From the cell containing the given text, extract its center point as [X, Y] coordinate. 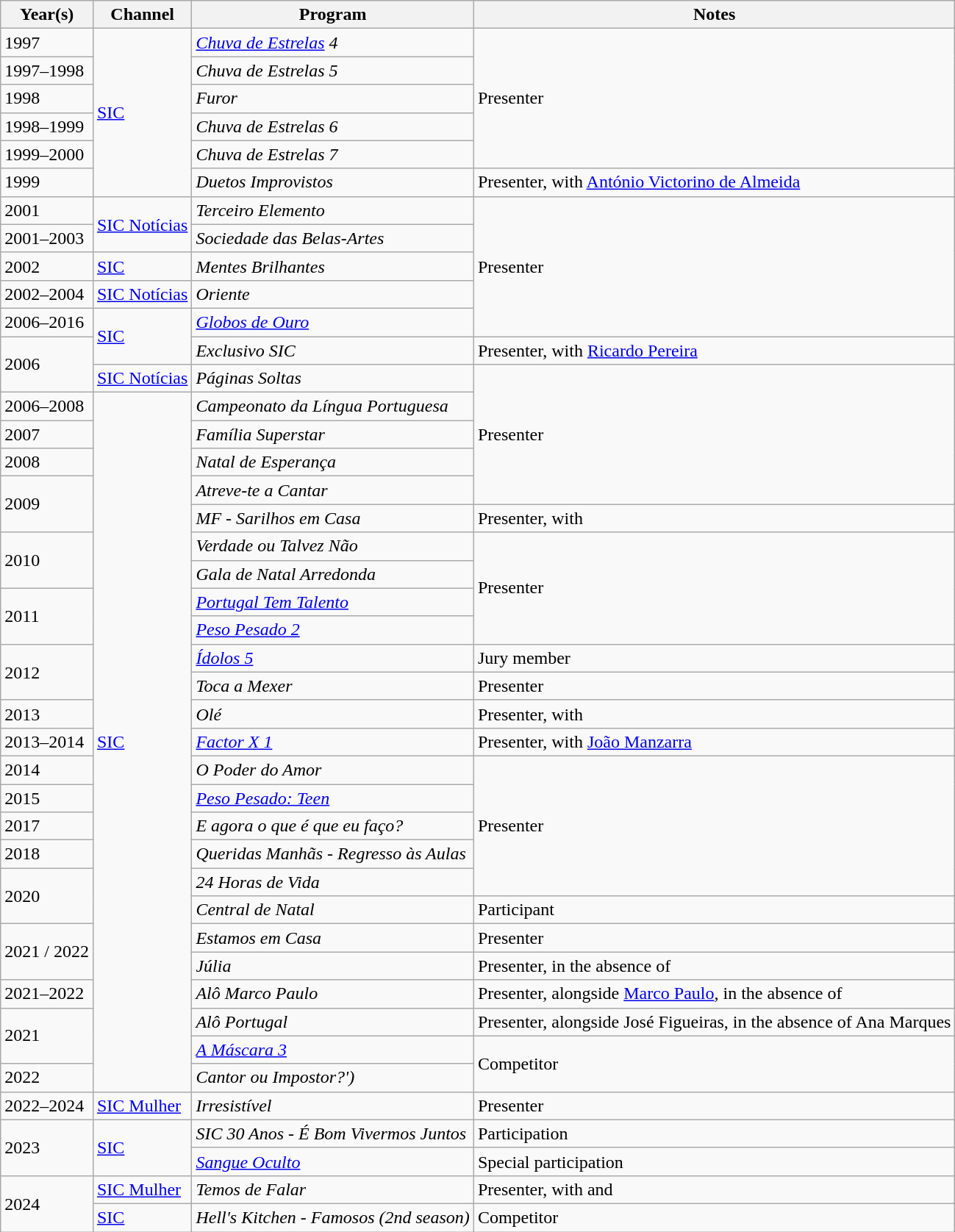
1999 [47, 182]
Factor X 1 [332, 742]
2010 [47, 560]
Presenter, with and [715, 1189]
Temos de Falar [332, 1189]
2018 [47, 854]
Presenter, with Ricardo Pereira [715, 351]
Presenter, alongside José Figueiras, in the absence of Ana Marques [715, 1022]
2002 [47, 266]
MF - Sarilhos em Casa [332, 518]
O Poder do Amor [332, 770]
2022–2024 [47, 1106]
2008 [47, 462]
2023 [47, 1147]
Sociedade das Belas-Artes [332, 238]
2001 [47, 210]
Oriente [332, 294]
2002–2004 [47, 294]
Participant [715, 910]
2009 [47, 504]
Cantor ou Impostor?') [332, 1078]
Presenter, with João Manzarra [715, 742]
Gala de Natal Arredonda [332, 574]
Program [332, 15]
Mentes Brilhantes [332, 266]
Channel [142, 15]
Irresistível [332, 1106]
Portugal Tem Talento [332, 602]
2006–2008 [47, 407]
2014 [47, 770]
Peso Pesado 2 [332, 630]
2006 [47, 365]
Presenter, alongside Marco Paulo, in the absence of [715, 994]
Presenter, in the absence of [715, 966]
Sangue Oculto [332, 1161]
Ídolos 5 [332, 658]
Toca a Mexer [332, 686]
Chuva de Estrelas 7 [332, 154]
Estamos em Casa [332, 938]
Globos de Ouro [332, 322]
Júlia [332, 966]
Chuva de Estrelas 5 [332, 71]
2013–2014 [47, 742]
2020 [47, 896]
Central de Natal [332, 910]
2017 [47, 826]
Jury member [715, 658]
2021 / 2022 [47, 952]
2001–2003 [47, 238]
Notes [715, 15]
Verdade ou Talvez Não [332, 546]
Queridas Manhãs - Regresso às Aulas [332, 854]
2012 [47, 672]
Special participation [715, 1161]
Alô Portugal [332, 1022]
1997–1998 [47, 71]
Duetos Improvistos [332, 182]
Páginas Soltas [332, 379]
2007 [47, 434]
Terceiro Elemento [332, 210]
Chuva de Estrelas 4 [332, 43]
Atreve-te a Cantar [332, 490]
Família Superstar [332, 434]
1999–2000 [47, 154]
2006–2016 [47, 322]
Hell's Kitchen - Famosos (2nd season) [332, 1217]
1998 [47, 99]
1997 [47, 43]
24 Horas de Vida [332, 882]
Year(s) [47, 15]
2015 [47, 798]
Exclusivo SIC [332, 351]
2024 [47, 1203]
Olé [332, 714]
Campeonato da Língua Portuguesa [332, 407]
Presenter, with António Victorino de Almeida [715, 182]
Furor [332, 99]
Participation [715, 1133]
E agora o que é que eu faço? [332, 826]
1998–1999 [47, 126]
2013 [47, 714]
Peso Pesado: Teen [332, 798]
SIC 30 Anos - É Bom Vivermos Juntos [332, 1133]
2022 [47, 1078]
2011 [47, 616]
2021 [47, 1036]
2021–2022 [47, 994]
Chuva de Estrelas 6 [332, 126]
Alô Marco Paulo [332, 994]
Natal de Esperança [332, 462]
A Máscara 3 [332, 1050]
